Return [X, Y] of the center of cell containing provided text 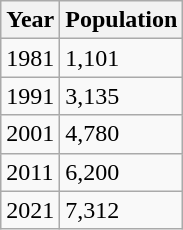
4,780 [122, 134]
Year [30, 20]
2011 [30, 172]
1,101 [122, 58]
1991 [30, 96]
6,200 [122, 172]
2001 [30, 134]
Population [122, 20]
7,312 [122, 210]
1981 [30, 58]
2021 [30, 210]
3,135 [122, 96]
